Output the (X, Y) coordinate of the center of the cell containing the given text.  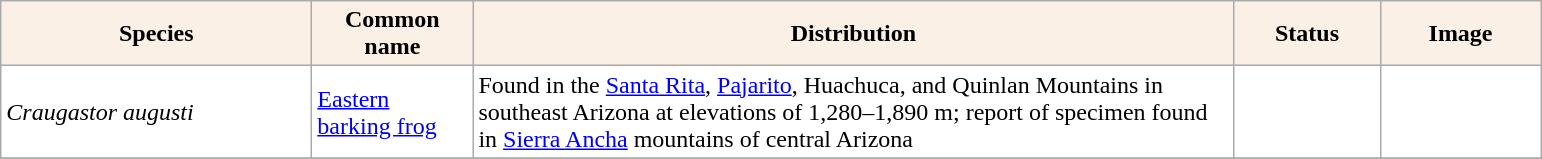
Craugastor augusti (156, 112)
Eastern barking frog (392, 112)
Status (1307, 34)
Common name (392, 34)
Distribution (854, 34)
Image (1460, 34)
Species (156, 34)
